Detect which cell encompasses the target text, then output its (x, y) center coordinate. 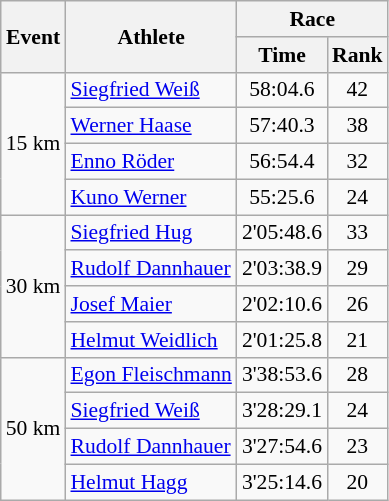
Event (34, 36)
28 (358, 375)
29 (358, 269)
2'03:38.9 (282, 269)
Kuno Werner (150, 197)
42 (358, 90)
58:04.6 (282, 90)
30 km (34, 286)
Rank (358, 55)
3'28:29.1 (282, 411)
Helmut Hagg (150, 482)
Josef Maier (150, 304)
38 (358, 126)
21 (358, 340)
Siegfried Hug (150, 233)
57:40.3 (282, 126)
33 (358, 233)
Werner Haase (150, 126)
23 (358, 447)
50 km (34, 428)
32 (358, 162)
Athlete (150, 36)
Race (312, 19)
2'02:10.6 (282, 304)
26 (358, 304)
55:25.6 (282, 197)
2'05:48.6 (282, 233)
56:54.4 (282, 162)
15 km (34, 143)
Enno Röder (150, 162)
3'38:53.6 (282, 375)
2'01:25.8 (282, 340)
3'27:54.6 (282, 447)
Helmut Weidlich (150, 340)
3'25:14.6 (282, 482)
20 (358, 482)
Time (282, 55)
Egon Fleischmann (150, 375)
